Find where the given text appears and provide that cell's center as (x, y) coordinate. 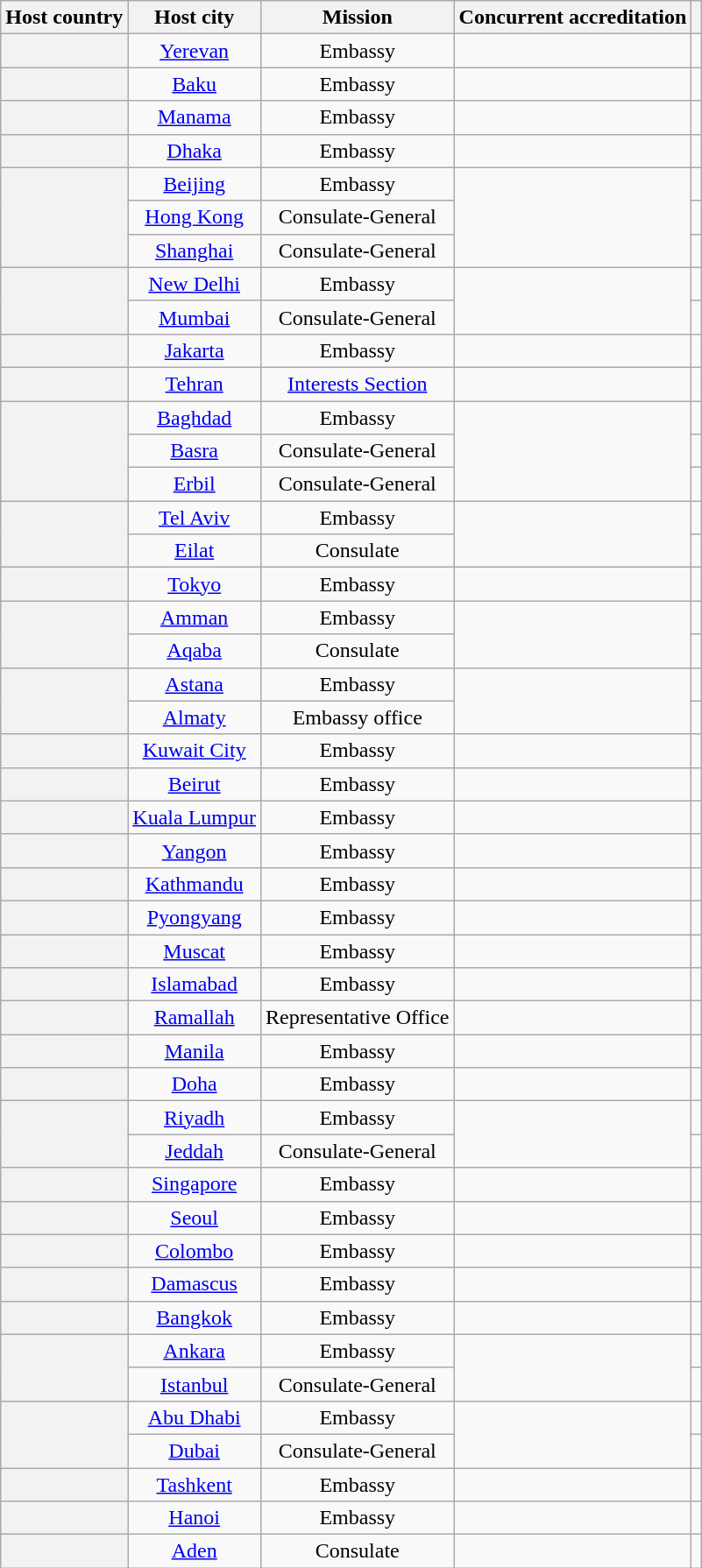
Amman (195, 618)
Beirut (195, 784)
Aden (195, 1551)
Almaty (195, 717)
Kuwait City (195, 751)
Astana (195, 684)
Jeddah (195, 1151)
Host country (65, 18)
Manama (195, 117)
Tehran (195, 384)
Islamabad (195, 985)
Seoul (195, 1218)
Erbil (195, 484)
Eilat (195, 551)
Jakarta (195, 350)
Dhaka (195, 151)
Riyadh (195, 1118)
Baghdad (195, 418)
Interests Section (358, 384)
Embassy office (358, 717)
Hong Kong (195, 217)
Representative Office (358, 1018)
New Delhi (195, 284)
Singapore (195, 1184)
Doha (195, 1084)
Host city (195, 18)
Hanoi (195, 1518)
Bangkok (195, 1317)
Dubai (195, 1451)
Damascus (195, 1284)
Yangon (195, 851)
Pyongyang (195, 917)
Muscat (195, 950)
Manila (195, 1051)
Istanbul (195, 1384)
Mumbai (195, 317)
Aqaba (195, 651)
Yerevan (195, 51)
Basra (195, 451)
Kuala Lumpur (195, 817)
Ramallah (195, 1018)
Abu Dhabi (195, 1417)
Tel Aviv (195, 518)
Mission (358, 18)
Baku (195, 84)
Colombo (195, 1251)
Concurrent accreditation (573, 18)
Shanghai (195, 251)
Beijing (195, 184)
Kathmandu (195, 884)
Tashkent (195, 1485)
Ankara (195, 1351)
Tokyo (195, 584)
